Identify which cell holds the provided text, then report its (X, Y) central coordinate. 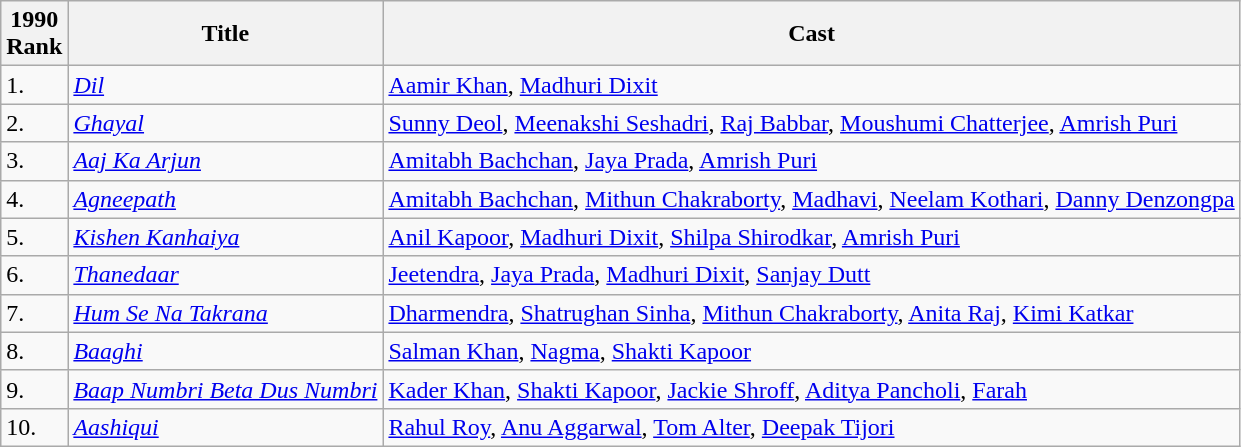
Amitabh Bachchan, Mithun Chakraborty, Madhavi, Neelam Kothari, Danny Denzongpa (812, 199)
Title (226, 34)
10. (34, 427)
1. (34, 85)
3. (34, 161)
4. (34, 199)
Jeetendra, Jaya Prada, Madhuri Dixit, Sanjay Dutt (812, 275)
5. (34, 237)
6. (34, 275)
7. (34, 313)
Dil (226, 85)
Dharmendra, Shatrughan Sinha, Mithun Chakraborty, Anita Raj, Kimi Katkar (812, 313)
Thanedaar (226, 275)
Kader Khan, Shakti Kapoor, Jackie Shroff, Aditya Pancholi, Farah (812, 389)
Aamir Khan, Madhuri Dixit (812, 85)
Hum Se Na Takrana (226, 313)
Sunny Deol, Meenakshi Seshadri, Raj Babbar, Moushumi Chatterjee, Amrish Puri (812, 123)
Baap Numbri Beta Dus Numbri (226, 389)
Baaghi (226, 351)
2. (34, 123)
8. (34, 351)
1990Rank (34, 34)
Agneepath (226, 199)
Kishen Kanhaiya (226, 237)
Salman Khan, Nagma, Shakti Kapoor (812, 351)
9. (34, 389)
Amitabh Bachchan, Jaya Prada, Amrish Puri (812, 161)
Cast (812, 34)
Rahul Roy, Anu Aggarwal, Tom Alter, Deepak Tijori (812, 427)
Aashiqui (226, 427)
Ghayal (226, 123)
Aaj Ka Arjun (226, 161)
Anil Kapoor, Madhuri Dixit, Shilpa Shirodkar, Amrish Puri (812, 237)
